Provide the [x, y] coordinate of the cell's center where the given text is located.  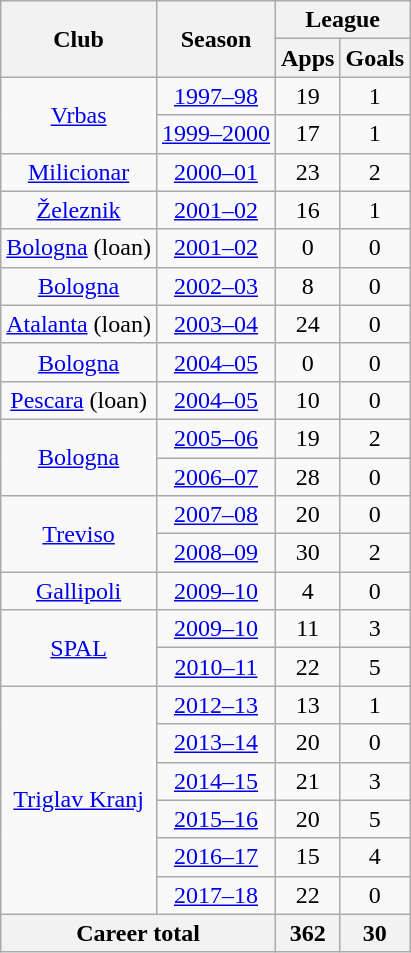
2000–01 [216, 172]
2014–15 [216, 781]
28 [308, 477]
Železnik [79, 210]
2015–16 [216, 819]
Gallipoli [79, 591]
8 [308, 286]
17 [308, 134]
24 [308, 324]
16 [308, 210]
2008–09 [216, 553]
Triglav Kranj [79, 800]
10 [308, 400]
Bologna (loan) [79, 248]
Season [216, 39]
362 [308, 933]
Apps [308, 58]
1997–98 [216, 96]
13 [308, 705]
League [343, 20]
2003–04 [216, 324]
Career total [138, 933]
2005–06 [216, 438]
2012–13 [216, 705]
2010–11 [216, 667]
2007–08 [216, 515]
Pescara (loan) [79, 400]
Goals [375, 58]
2002–03 [216, 286]
SPAL [79, 648]
Treviso [79, 534]
2006–07 [216, 477]
2013–14 [216, 743]
23 [308, 172]
Atalanta (loan) [79, 324]
2017–18 [216, 895]
Club [79, 39]
1999–2000 [216, 134]
11 [308, 629]
Vrbas [79, 115]
Milicionar [79, 172]
2016–17 [216, 857]
15 [308, 857]
21 [308, 781]
